Extract the [x, y] coordinate from the center of the cell holding the provided text.  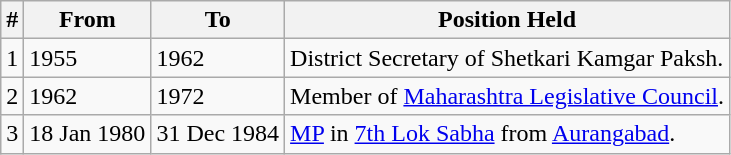
18 Jan 1980 [88, 134]
1972 [218, 96]
# [12, 20]
31 Dec 1984 [218, 134]
Member of Maharashtra Legislative Council. [508, 96]
Position Held [508, 20]
2 [12, 96]
1 [12, 58]
MP in 7th Lok Sabha from Aurangabad. [508, 134]
3 [12, 134]
1955 [88, 58]
To [218, 20]
From [88, 20]
District Secretary of Shetkari Kamgar Paksh. [508, 58]
